Detect which cell encompasses the target text, then output its (x, y) center coordinate. 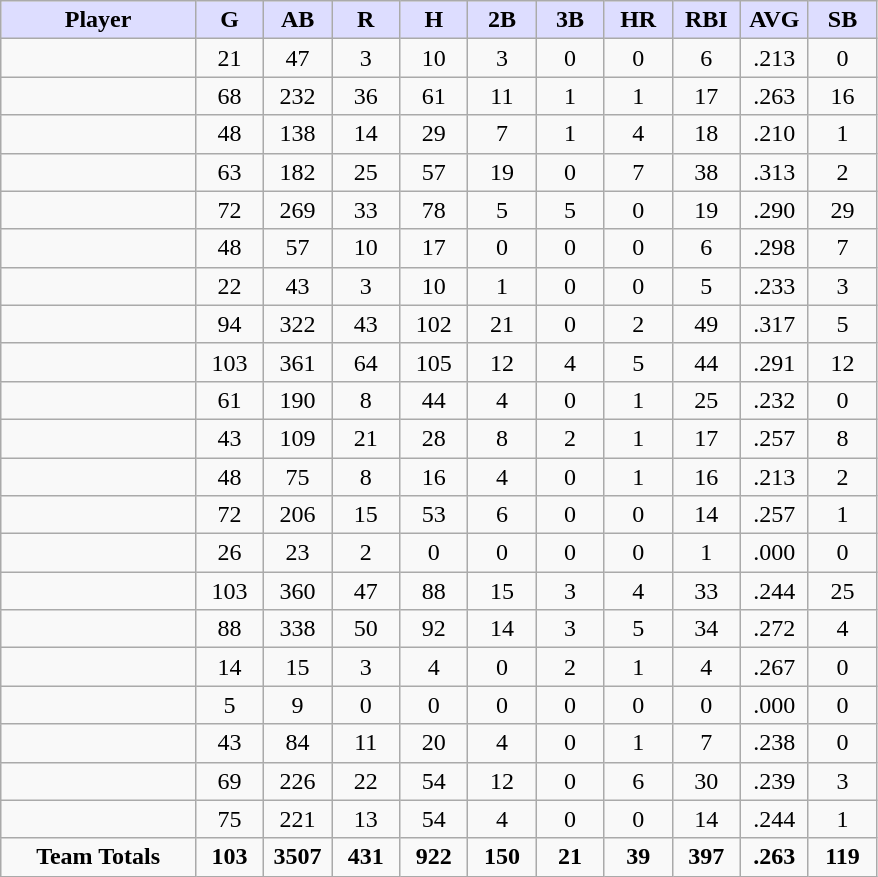
R (366, 20)
922 (434, 857)
226 (298, 781)
360 (298, 591)
269 (298, 210)
HR (638, 20)
190 (298, 400)
.298 (774, 248)
64 (366, 362)
105 (434, 362)
119 (842, 857)
138 (298, 134)
20 (434, 743)
232 (298, 96)
102 (434, 324)
150 (502, 857)
109 (298, 438)
3B (570, 20)
221 (298, 819)
34 (706, 629)
Player (98, 20)
2B (502, 20)
G (229, 20)
RBI (706, 20)
94 (229, 324)
.233 (774, 286)
78 (434, 210)
9 (298, 705)
397 (706, 857)
38 (706, 172)
26 (229, 553)
3507 (298, 857)
13 (366, 819)
182 (298, 172)
.238 (774, 743)
361 (298, 362)
68 (229, 96)
53 (434, 515)
.290 (774, 210)
322 (298, 324)
AB (298, 20)
AVG (774, 20)
.267 (774, 667)
Team Totals (98, 857)
431 (366, 857)
49 (706, 324)
50 (366, 629)
.317 (774, 324)
SB (842, 20)
28 (434, 438)
.239 (774, 781)
.272 (774, 629)
338 (298, 629)
63 (229, 172)
.291 (774, 362)
36 (366, 96)
H (434, 20)
18 (706, 134)
92 (434, 629)
39 (638, 857)
.210 (774, 134)
30 (706, 781)
84 (298, 743)
206 (298, 515)
69 (229, 781)
23 (298, 553)
.313 (774, 172)
.232 (774, 400)
